Scan for the cell matching the given text and deliver its (X, Y) coordinate at center. 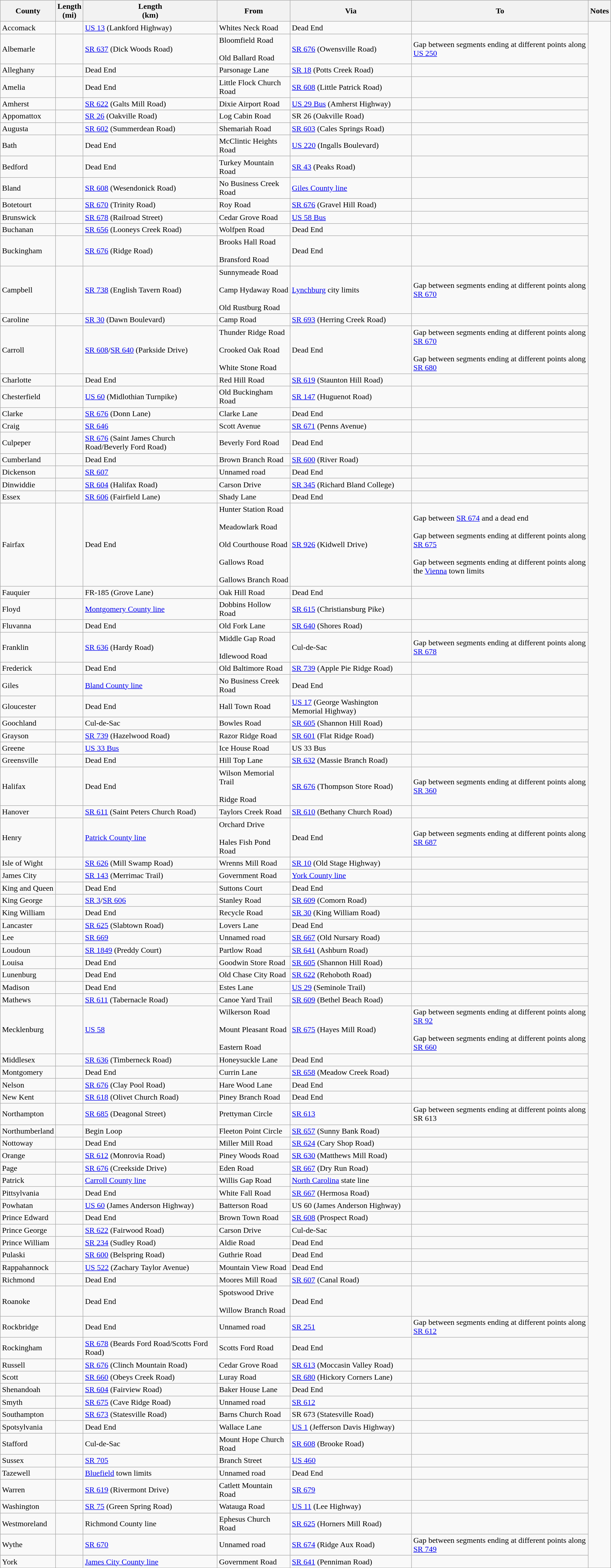
Brooks Hall RoadBransford Road (254, 251)
Piney Branch Road (254, 1097)
SR 251 (351, 1326)
Fleeton Point Circle (254, 1131)
Ice House Road (254, 748)
Partlow Road (254, 950)
Russell (28, 1365)
King and Queen (28, 888)
Carroll (28, 350)
Smyth (28, 1402)
Gap between segments ending at different points along SR 687 (500, 838)
Mount Hope Church Road (254, 1444)
US 460 (351, 1461)
Piney Woods Road (254, 1156)
Dinwiddie (28, 484)
Frederick (28, 668)
SR 739 (Apple Pie Ridge Road) (351, 668)
York County line (351, 875)
SR 676 (Saint James Church Road/Beverly Ford Road) (150, 443)
Bland (28, 188)
SR 613 (351, 1114)
SR 676 (Gravel Hill Road) (351, 205)
York (28, 1561)
Length(km) (150, 11)
Amherst (28, 104)
Fairfax (28, 544)
Goochland (28, 723)
Henry (28, 838)
SR 604 (Halifax Road) (150, 484)
Northumberland (28, 1131)
Bowles Road (254, 723)
US 17 (George Washington Memorial Highway) (351, 706)
Whites Neck Road (254, 28)
Louisa (28, 963)
SR 738 (English Tavern Road) (150, 290)
Orange (28, 1156)
Madison (28, 987)
SR 636 (Timberneck Road) (150, 1060)
Albemarle (28, 49)
Rockbridge (28, 1326)
SR 147 (Huguenot Road) (351, 397)
Middle Gap RoadIdlewood Road (254, 647)
SR 926 (Kidwell Drive) (351, 544)
Nottoway (28, 1143)
SR 641 (Ashburn Road) (351, 950)
Pittsylvania (28, 1193)
SR 30 (Dawn Boulevard) (150, 320)
Willis Gap Road (254, 1181)
Baker House Lane (254, 1390)
Campbell (28, 290)
SR 671 (Penns Avenue) (351, 426)
Carroll County line (150, 1181)
Loudoun (28, 950)
SR 608 (Brooke Road) (351, 1444)
Tazewell (28, 1473)
Hanover (28, 812)
SR 626 (Mill Swamp Road) (150, 863)
SR 656 (Looneys Creek Road) (150, 230)
Shemariah Road (254, 129)
Old Buckingham Road (254, 397)
Cumberland (28, 460)
SR 602 (Summerdean Road) (150, 129)
SR 676 (Thompson Store Road) (351, 786)
SR 612 (Monrovia Road) (150, 1156)
Begin Loop (150, 1131)
Stanley Road (254, 901)
SR 234 (Sudley Road) (150, 1243)
Gap between segments ending at different points along SR 670Gap between segments ending at different points along SR 680 (500, 350)
Catlett Mountain Road (254, 1490)
Dixie Airport Road (254, 104)
SR 693 (Herring Creek Road) (351, 320)
SR 345 (Richard Bland College) (351, 484)
Mountain View Road (254, 1267)
SR 676 (Creekside Drive) (150, 1168)
Log Cabin Road (254, 116)
SR 607 (Canal Road) (351, 1280)
Goodwin Store Road (254, 963)
SR 1849 (Preddy Court) (150, 950)
SR 680 (Hickory Corners Lane) (351, 1377)
Batterson Road (254, 1205)
SR 658 (Meadow Creek Road) (351, 1072)
SR 608 (Little Patrick Road) (351, 87)
SR 143 (Merrimac Trail) (150, 875)
Wythe (28, 1544)
Grayson (28, 736)
Accomack (28, 28)
Middlesex (28, 1060)
Montgomery County line (150, 609)
SR 613 (Moccasin Valley Road) (351, 1365)
Washington (28, 1507)
SR 674 (Ridge Aux Road) (351, 1544)
Shenandoah (28, 1390)
Spotsylvania (28, 1427)
James City County line (150, 1561)
Richmond (28, 1280)
SR 630 (Matthews Mill Road) (351, 1156)
Giles County line (351, 188)
County (28, 11)
Aldie Road (254, 1243)
Charlotte (28, 380)
SR 611 (Saint Peters Church Road) (150, 812)
Alleghany (28, 70)
Greensville (28, 760)
Culpeper (28, 443)
Shady Lane (254, 497)
Old Chase City Road (254, 975)
Scott Avenue (254, 426)
US 522 (Zachary Taylor Avenue) (150, 1267)
Canoe Yard Trail (254, 1000)
SR 675 (Cave Ridge Road) (150, 1402)
SR 601 (Flat Ridge Road) (351, 736)
Nelson (28, 1085)
SR 660 (Obeys Creek Road) (150, 1377)
US 1 (Jefferson Davis Highway) (351, 1427)
Eden Road (254, 1168)
Turkey Mountain Road (254, 166)
SR 675 (Hayes Mill Road) (351, 1030)
Gap between segments ending at different points along SR 749 (500, 1544)
Halifax (28, 786)
Clarke Lane (254, 414)
Ephesus Church Road (254, 1524)
Prince Edward (28, 1218)
Bath (28, 146)
Appomattox (28, 116)
White Fall Road (254, 1193)
Oak Hill Road (254, 592)
Richmond County line (150, 1524)
Gap between segments ending at different points along SR 612 (500, 1326)
Prince William (28, 1243)
Hill Top Lane (254, 760)
SR 608/SR 640 (Parkside Drive) (150, 350)
Pulaski (28, 1255)
Lunenburg (28, 975)
Rockingham (28, 1348)
Fluvanna (28, 626)
SR 615 (Christiansburg Pike) (351, 609)
Camp Road (254, 320)
SR 622 (Galts Mill Road) (150, 104)
Razor Ridge Road (254, 736)
Caroline (28, 320)
Wrenns Mill Road (254, 863)
SR 609 (Bethel Beach Road) (351, 1000)
SR 611 (Tabernacle Road) (150, 1000)
Thunder Ridge RoadCrooked Oak RoadWhite Stone Road (254, 350)
SR 622 (Fairwood Road) (150, 1230)
Prince George (28, 1230)
SR 607 (150, 472)
SR 685 (Deagonal Street) (150, 1114)
Patrick County line (150, 838)
Hall Town Road (254, 706)
SR 619 (Staunton Hill Road) (351, 380)
Gap between segments ending at different points along SR 613 (500, 1114)
Gloucester (28, 706)
Lancaster (28, 925)
US 220 (Ingalls Boulevard) (351, 146)
SR 608 (Wesendonick Road) (150, 188)
SR 625 (Slabtown Road) (150, 925)
US 29 (Seminole Trail) (351, 987)
Brown Town Road (254, 1218)
SR 624 (Cary Shop Road) (351, 1143)
Length(mi) (69, 11)
New Kent (28, 1097)
SR 619 (Rivermont Drive) (150, 1490)
Powhatan (28, 1205)
Augusta (28, 129)
SR 640 (Shores Road) (351, 626)
SR 612 (351, 1402)
King George (28, 901)
SR 657 (Sunny Bank Road) (351, 1131)
SR 646 (150, 426)
SR 739 (Hazelwood Road) (150, 736)
Clarke (28, 414)
SR 43 (Peaks Road) (351, 166)
North Carolina state line (351, 1181)
US 58 Bus (351, 217)
From (254, 11)
Bedford (28, 166)
SR 609 (Comorn Road) (351, 901)
Bland County line (150, 685)
Lovers Lane (254, 925)
SR 3/SR 606 (150, 901)
Brunswick (28, 217)
Miller Mill Road (254, 1143)
To (500, 11)
SR 608 (Prospect Road) (351, 1218)
Taylors Creek Road (254, 812)
SR 75 (Green Spring Road) (150, 1507)
Roy Road (254, 205)
Old Baltimore Road (254, 668)
US 13 (Lankford Highway) (150, 28)
Fauquier (28, 592)
FR-185 (Grove Lane) (150, 592)
Barns Church Road (254, 1415)
US 29 Bus (Amherst Highway) (351, 104)
Bloomfield RoadOld Ballard Road (254, 49)
Gap between segments ending at different points along SR 678 (500, 647)
Via (351, 11)
Page (28, 1168)
Isle of Wight (28, 863)
Honeysuckle Lane (254, 1060)
Little Flock Church Road (254, 87)
Gap between segments ending at different points along SR 670 (500, 290)
Essex (28, 497)
SR 30 (King William Road) (351, 913)
Craig (28, 426)
SR 18 (Potts Creek Road) (351, 70)
Prettyman Circle (254, 1114)
SR 667 (Old Nursary Road) (351, 938)
SR 676 (Clay Pool Road) (150, 1085)
Old Fork Lane (254, 626)
Branch Street (254, 1461)
SR 641 (Penniman Road) (351, 1561)
Watauga Road (254, 1507)
SR 679 (351, 1490)
Amelia (28, 87)
Roanoke (28, 1301)
Mathews (28, 1000)
Beverly Ford Road (254, 443)
Buckingham (28, 251)
Wilkerson RoadMount Pleasant RoadEastern Road (254, 1030)
Bluefield town limits (150, 1473)
Chesterfield (28, 397)
SR 632 (Massie Branch Road) (351, 760)
Recycle Road (254, 913)
Lee (28, 938)
Sunnymeade RoadCamp Hydaway RoadOld Rustburg Road (254, 290)
SR 669 (150, 938)
SR 10 (Old Stage Highway) (351, 863)
Spotswood DriveWillow Branch Road (254, 1301)
Mecklenburg (28, 1030)
SR 637 (Dick Woods Road) (150, 49)
SR 622 (Rehoboth Road) (351, 975)
Buchanan (28, 230)
Franklin (28, 647)
Currin Lane (254, 1072)
Notes (600, 11)
Suttons Court (254, 888)
SR 678 (Railroad Street) (150, 217)
Hare Wood Lane (254, 1085)
SR 676 (Ridge Road) (150, 251)
SR 603 (Cales Springs Road) (351, 129)
SR 618 (Olivet Church Road) (150, 1097)
Greene (28, 748)
SR 667 (Dry Run Road) (351, 1168)
Wolfpen Road (254, 230)
Orchard DriveHales Fish Pond Road (254, 838)
US 58 (150, 1030)
King William (28, 913)
Red Hill Road (254, 380)
Floyd (28, 609)
SR 676 (Owensville Road) (351, 49)
Luray Road (254, 1377)
Guthrie Road (254, 1255)
Moores Mill Road (254, 1280)
SR 606 (Fairfield Lane) (150, 497)
Gap between segments ending at different points along US 250 (500, 49)
SR 670 (Trinity Road) (150, 205)
SR 678 (Beards Ford Road/Scotts Ford Road) (150, 1348)
Sussex (28, 1461)
Dickenson (28, 472)
Estes Lane (254, 987)
Northampton (28, 1114)
Wilson Memorial TrailRidge Road (254, 786)
SR 610 (Bethany Church Road) (351, 812)
SR 667 (Hermosa Road) (351, 1193)
SR 670 (150, 1544)
Wallace Lane (254, 1427)
US 60 (Midlothian Turnpike) (150, 397)
SR 705 (150, 1461)
Stafford (28, 1444)
Southampton (28, 1415)
SR 625 (Horners Mill Road) (351, 1524)
Scott (28, 1377)
Scotts Ford Road (254, 1348)
Lynchburg city limits (351, 290)
SR 600 (Belspring Road) (150, 1255)
SR 600 (River Road) (351, 460)
Gap between segments ending at different points along SR 360 (500, 786)
Gap between segments ending at different points along SR 92Gap between segments ending at different points along SR 660 (500, 1030)
SR 604 (Fairview Road) (150, 1390)
Dobbins Hollow Road (254, 609)
Brown Branch Road (254, 460)
Giles (28, 685)
Rappahannock (28, 1267)
SR 636 (Hardy Road) (150, 647)
Westmoreland (28, 1524)
McClintic Heights Road (254, 146)
Montgomery (28, 1072)
SR 676 (Clinch Mountain Road) (150, 1365)
Parsonage Lane (254, 70)
Patrick (28, 1181)
Botetourt (28, 205)
James City (28, 875)
US 11 (Lee Highway) (351, 1507)
SR 676 (Donn Lane) (150, 414)
Warren (28, 1490)
Hunter Station RoadMeadowlark RoadOld Courthouse RoadGallows RoadGallows Branch Road (254, 544)
